Extract the [x, y] coordinate from the center of the cell holding the provided text.  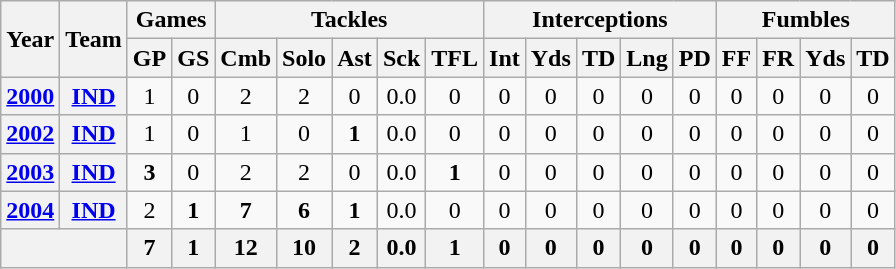
2002 [30, 134]
Tackles [350, 20]
2004 [30, 210]
Cmb [246, 58]
Fumbles [806, 20]
2003 [30, 172]
Ast [355, 58]
TFL [455, 58]
Games [170, 20]
Int [505, 58]
Team [94, 39]
Sck [401, 58]
Interceptions [600, 20]
3 [149, 172]
Lng [647, 58]
Year [30, 39]
FR [778, 58]
GS [194, 58]
6 [304, 210]
10 [304, 248]
PD [694, 58]
FF [736, 58]
GP [149, 58]
Solo [304, 58]
2000 [30, 96]
12 [246, 248]
